Identify which cell holds the provided text, then report its [X, Y] central coordinate. 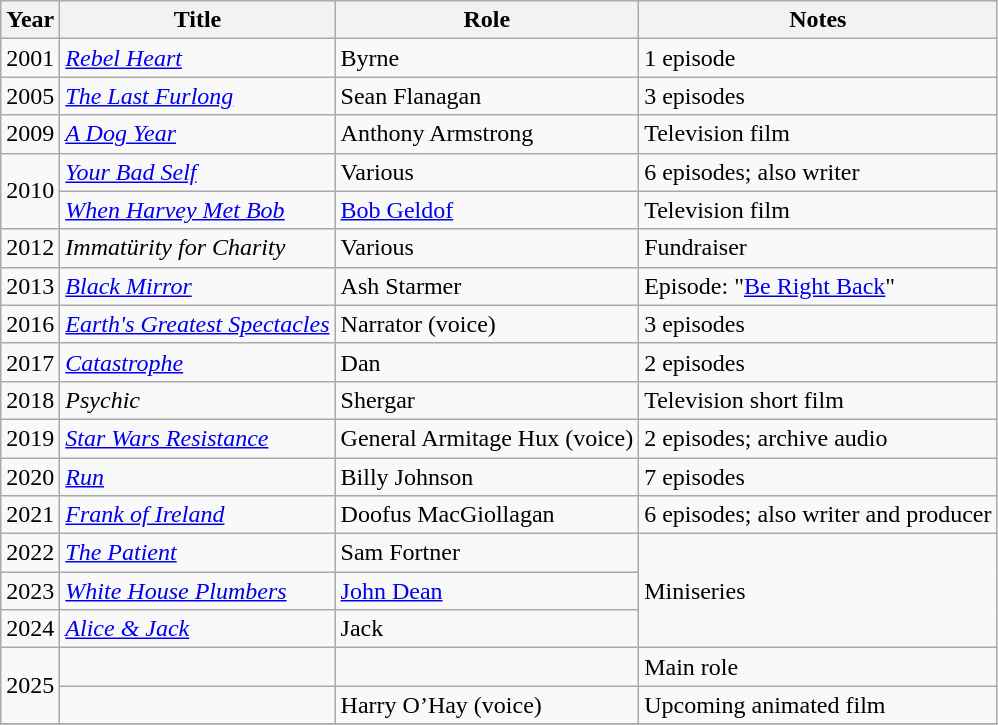
Rebel Heart [198, 58]
Star Wars Resistance [198, 438]
2018 [30, 400]
Earth's Greatest Spectacles [198, 324]
Main role [818, 667]
Jack [487, 629]
Narrator (voice) [487, 324]
2023 [30, 591]
Television short film [818, 400]
Billy Johnson [487, 477]
Fundraiser [818, 248]
Sam Fortner [487, 553]
2 episodes [818, 362]
Alice & Jack [198, 629]
2010 [30, 191]
2017 [30, 362]
General Armitage Hux (voice) [487, 438]
2013 [30, 286]
The Patient [198, 553]
John Dean [487, 591]
White House Plumbers [198, 591]
6 episodes; also writer and producer [818, 515]
2024 [30, 629]
2025 [30, 686]
2021 [30, 515]
Run [198, 477]
2022 [30, 553]
Upcoming animated film [818, 705]
Miniseries [818, 591]
Title [198, 20]
Your Bad Self [198, 172]
2020 [30, 477]
Episode: "Be Right Back" [818, 286]
2 episodes; archive audio [818, 438]
Doofus MacGiollagan [487, 515]
Immatürity for Charity [198, 248]
Bob Geldof [487, 210]
Sean Flanagan [487, 96]
2016 [30, 324]
2012 [30, 248]
2009 [30, 134]
Notes [818, 20]
2005 [30, 96]
2019 [30, 438]
Dan [487, 362]
Catastrophe [198, 362]
Frank of Ireland [198, 515]
Byrne [487, 58]
Harry O’Hay (voice) [487, 705]
Anthony Armstrong [487, 134]
Ash Starmer [487, 286]
2001 [30, 58]
6 episodes; also writer [818, 172]
Black Mirror [198, 286]
Role [487, 20]
Psychic [198, 400]
A Dog Year [198, 134]
Year [30, 20]
The Last Furlong [198, 96]
7 episodes [818, 477]
When Harvey Met Bob [198, 210]
Shergar [487, 400]
1 episode [818, 58]
